Identify which cell holds the provided text, then report its (X, Y) central coordinate. 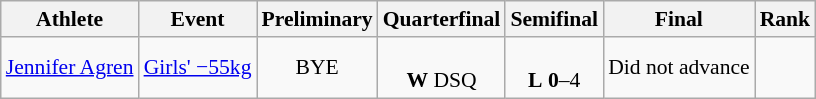
BYE (316, 68)
Semifinal (554, 19)
Final (679, 19)
W DSQ (442, 68)
Event (198, 19)
L 0–4 (554, 68)
Rank (786, 19)
Quarterfinal (442, 19)
Athlete (70, 19)
Girls' −55kg (198, 68)
Did not advance (679, 68)
Jennifer Agren (70, 68)
Preliminary (316, 19)
